Extract the [X, Y] coordinate from the center of the cell holding the provided text.  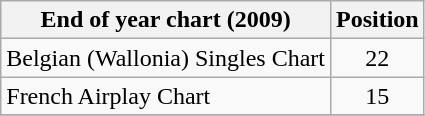
French Airplay Chart [166, 96]
Position [377, 20]
Belgian (Wallonia) Singles Chart [166, 58]
22 [377, 58]
15 [377, 96]
End of year chart (2009) [166, 20]
